For the text-containing cell, return its midpoint in [x, y] coordinate format. 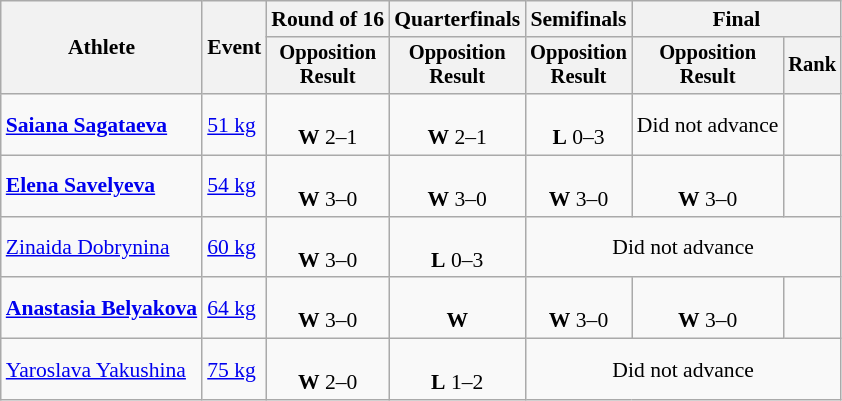
Event [234, 48]
75 kg [234, 370]
Quarterfinals [457, 19]
60 kg [234, 248]
Elena Savelyeva [102, 186]
W [457, 308]
64 kg [234, 308]
Saiana Sagataeva [102, 124]
Athlete [102, 48]
Anastasia Belyakova [102, 308]
Round of 16 [328, 19]
Rank [812, 66]
L 1–2 [457, 370]
Final [736, 19]
Semifinals [578, 19]
Zinaida Dobrynina [102, 248]
54 kg [234, 186]
W 2–0 [328, 370]
Yaroslava Yakushina [102, 370]
51 kg [234, 124]
